Determine the (X, Y) coordinate at the center of the cell enclosing the given text.  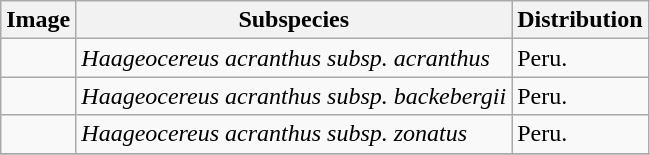
Haageocereus acranthus subsp. zonatus (294, 134)
Image (38, 20)
Haageocereus acranthus subsp. backebergii (294, 96)
Distribution (580, 20)
Haageocereus acranthus subsp. acranthus (294, 58)
Subspecies (294, 20)
